For the text-containing cell, return its midpoint in [x, y] coordinate format. 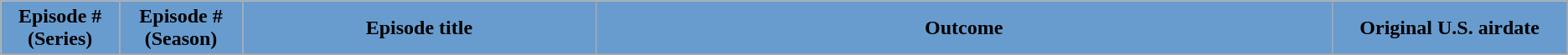
Episode # (Series) [60, 28]
Episode # (Season) [181, 28]
Outcome [963, 28]
Episode title [420, 28]
Original U.S. airdate [1449, 28]
